For the text-containing cell, return its midpoint in (x, y) coordinate format. 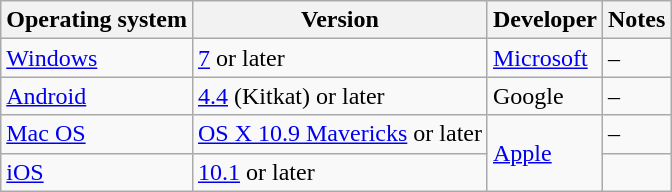
OS X 10.9 Mavericks or later (340, 134)
Version (340, 20)
Windows (97, 58)
7 or later (340, 58)
10.1 or later (340, 172)
Android (97, 96)
Operating system (97, 20)
Mac OS (97, 134)
Google (544, 96)
Developer (544, 20)
Notes (637, 20)
4.4 (Kitkat) or later (340, 96)
Apple (544, 153)
Microsoft (544, 58)
iOS (97, 172)
